Search for the cell housing the specified text and yield its (X, Y) center coordinate. 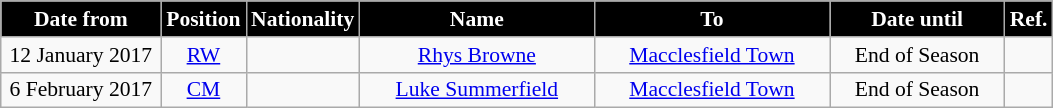
Name (476, 19)
Ref. (1029, 19)
Position (204, 19)
6 February 2017 (81, 90)
Nationality (302, 19)
RW (204, 55)
12 January 2017 (81, 55)
Date until (918, 19)
To (712, 19)
Rhys Browne (476, 55)
CM (204, 90)
Date from (81, 19)
Luke Summerfield (476, 90)
